Locate the cell with the specified text and output its (X, Y) center coordinate. 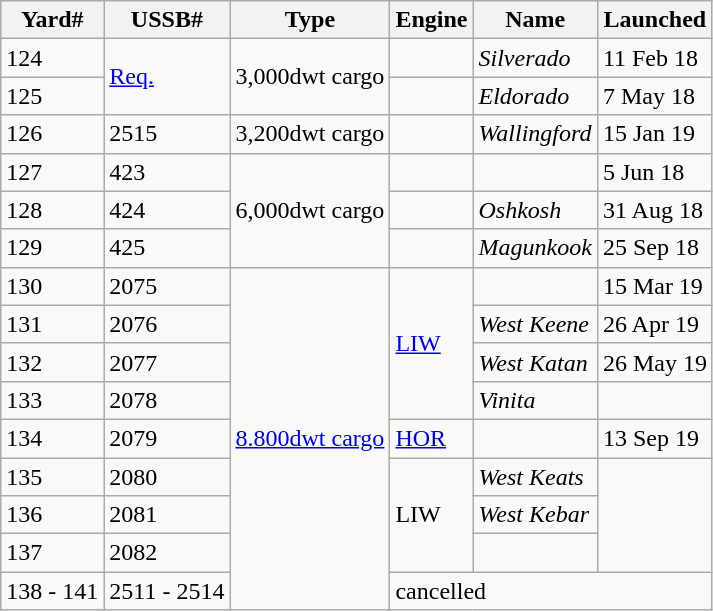
26 Apr 19 (654, 324)
136 (52, 515)
137 (52, 553)
15 Mar 19 (654, 286)
423 (167, 172)
125 (52, 96)
Yard# (52, 20)
126 (52, 134)
Req. (167, 77)
134 (52, 438)
Eldorado (535, 96)
2082 (167, 553)
Launched (654, 20)
130 (52, 286)
West Keene (535, 324)
128 (52, 210)
2511 - 2514 (167, 591)
2079 (167, 438)
Name (535, 20)
6,000dwt cargo (310, 210)
West Keats (535, 477)
2077 (167, 362)
132 (52, 362)
135 (52, 477)
13 Sep 19 (654, 438)
2078 (167, 400)
West Kebar (535, 515)
131 (52, 324)
26 May 19 (654, 362)
2081 (167, 515)
HOR (432, 438)
Silverado (535, 58)
424 (167, 210)
138 - 141 (52, 591)
15 Jan 19 (654, 134)
8.800dwt cargo (310, 438)
25 Sep 18 (654, 248)
Magunkook (535, 248)
2075 (167, 286)
Oshkosh (535, 210)
3,200dwt cargo (310, 134)
Vinita (535, 400)
Engine (432, 20)
124 (52, 58)
129 (52, 248)
West Katan (535, 362)
2515 (167, 134)
3,000dwt cargo (310, 77)
7 May 18 (654, 96)
127 (52, 172)
5 Jun 18 (654, 172)
425 (167, 248)
11 Feb 18 (654, 58)
Wallingford (535, 134)
2080 (167, 477)
Type (310, 20)
31 Aug 18 (654, 210)
USSB# (167, 20)
2076 (167, 324)
133 (52, 400)
cancelled (551, 591)
